From the cell containing the given text, extract its center point as [X, Y] coordinate. 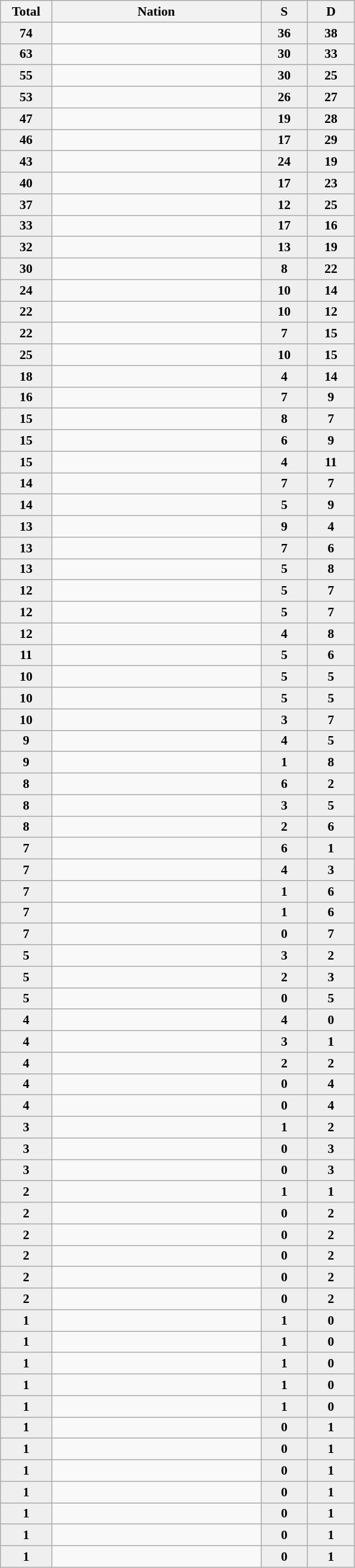
26 [285, 98]
46 [26, 140]
37 [26, 205]
S [285, 11]
43 [26, 162]
23 [331, 183]
47 [26, 119]
36 [285, 33]
38 [331, 33]
D [331, 11]
18 [26, 376]
29 [331, 140]
Nation [156, 11]
27 [331, 98]
63 [26, 54]
53 [26, 98]
74 [26, 33]
40 [26, 183]
32 [26, 248]
Total [26, 11]
28 [331, 119]
55 [26, 76]
